Locate the cell with the specified text and output its [X, Y] center coordinate. 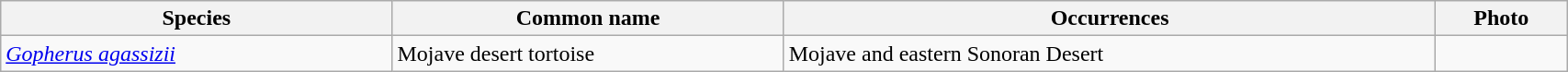
Occurrences [1110, 18]
Mojave desert tortoise [588, 54]
Gopherus agassizii [197, 54]
Species [197, 18]
Mojave and eastern Sonoran Desert [1110, 54]
Common name [588, 18]
Photo [1501, 18]
